Identify which cell holds the provided text, then report its [X, Y] central coordinate. 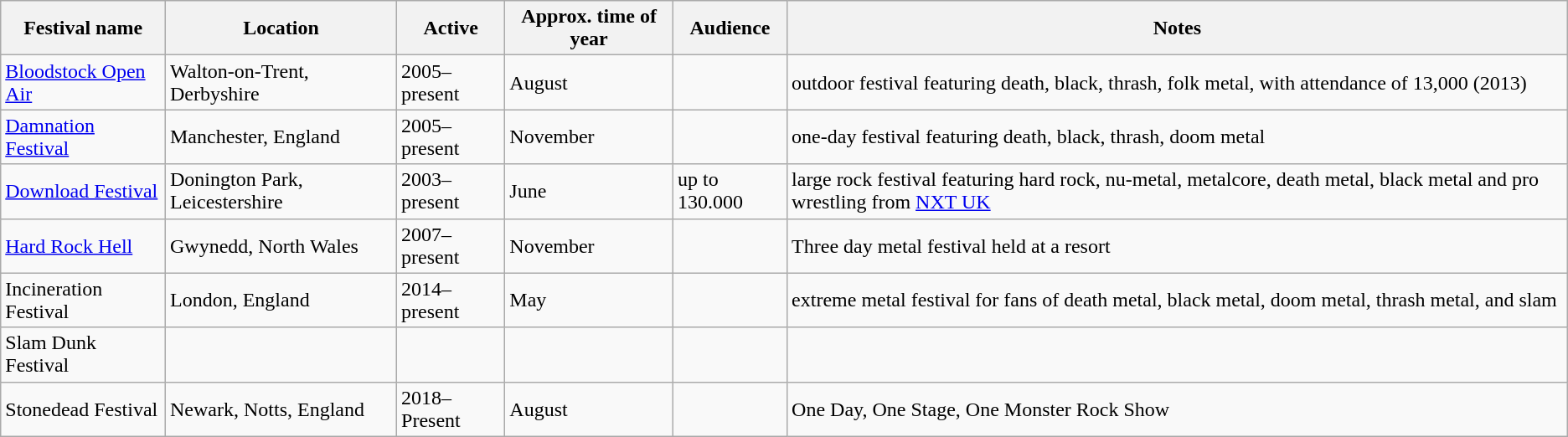
extreme metal festival for fans of death metal, black metal, doom metal, thrash metal, and slam [1178, 300]
Manchester, England [281, 137]
Bloodstock Open Air [84, 82]
One Day, One Stage, One Monster Rock Show [1178, 409]
Festival name [84, 28]
2018–Present [451, 409]
Location [281, 28]
Slam Dunk Festival [84, 355]
Download Festival [84, 191]
Walton-on-Trent, Derbyshire [281, 82]
June [590, 191]
up to 130.000 [730, 191]
Damnation Festival [84, 137]
large rock festival featuring hard rock, nu-metal, metalcore, death metal, black metal and pro wrestling from NXT UK [1178, 191]
Gwynedd, North Wales [281, 246]
2014–present [451, 300]
outdoor festival featuring death, black, thrash, folk metal, with attendance of 13,000 (2013) [1178, 82]
2003–present [451, 191]
Donington Park, Leicestershire [281, 191]
Audience [730, 28]
Hard Rock Hell [84, 246]
May [590, 300]
Three day metal festival held at a resort [1178, 246]
Active [451, 28]
Incineration Festival [84, 300]
Notes [1178, 28]
one-day festival featuring death, black, thrash, doom metal [1178, 137]
Newark, Notts, England [281, 409]
2007–present [451, 246]
Approx. time of year [590, 28]
Stonedead Festival [84, 409]
London, England [281, 300]
